Provide the [x, y] coordinate of the cell's center where the given text is located.  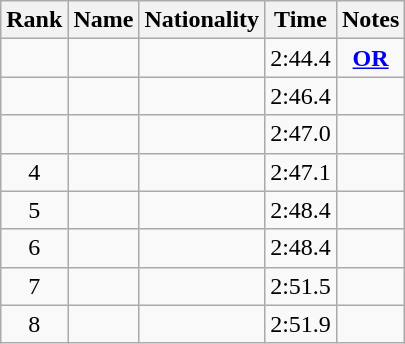
8 [34, 324]
Name [104, 20]
6 [34, 248]
OR [370, 58]
2:47.0 [301, 134]
5 [34, 210]
Time [301, 20]
2:47.1 [301, 172]
2:46.4 [301, 96]
4 [34, 172]
2:51.5 [301, 286]
Rank [34, 20]
2:44.4 [301, 58]
Notes [370, 20]
Nationality [202, 20]
2:51.9 [301, 324]
7 [34, 286]
